Provide the (x, y) coordinate of the cell's center where the given text is located.  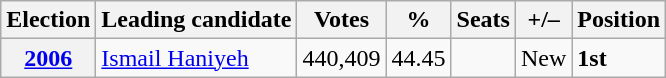
2006 (48, 58)
1st (619, 58)
+/– (543, 20)
Ismail Haniyeh (196, 58)
New (543, 58)
Election (48, 20)
Leading candidate (196, 20)
Votes (342, 20)
440,409 (342, 58)
Seats (483, 20)
Position (619, 20)
% (418, 20)
44.45 (418, 58)
